Return [X, Y] of the center of cell containing provided text 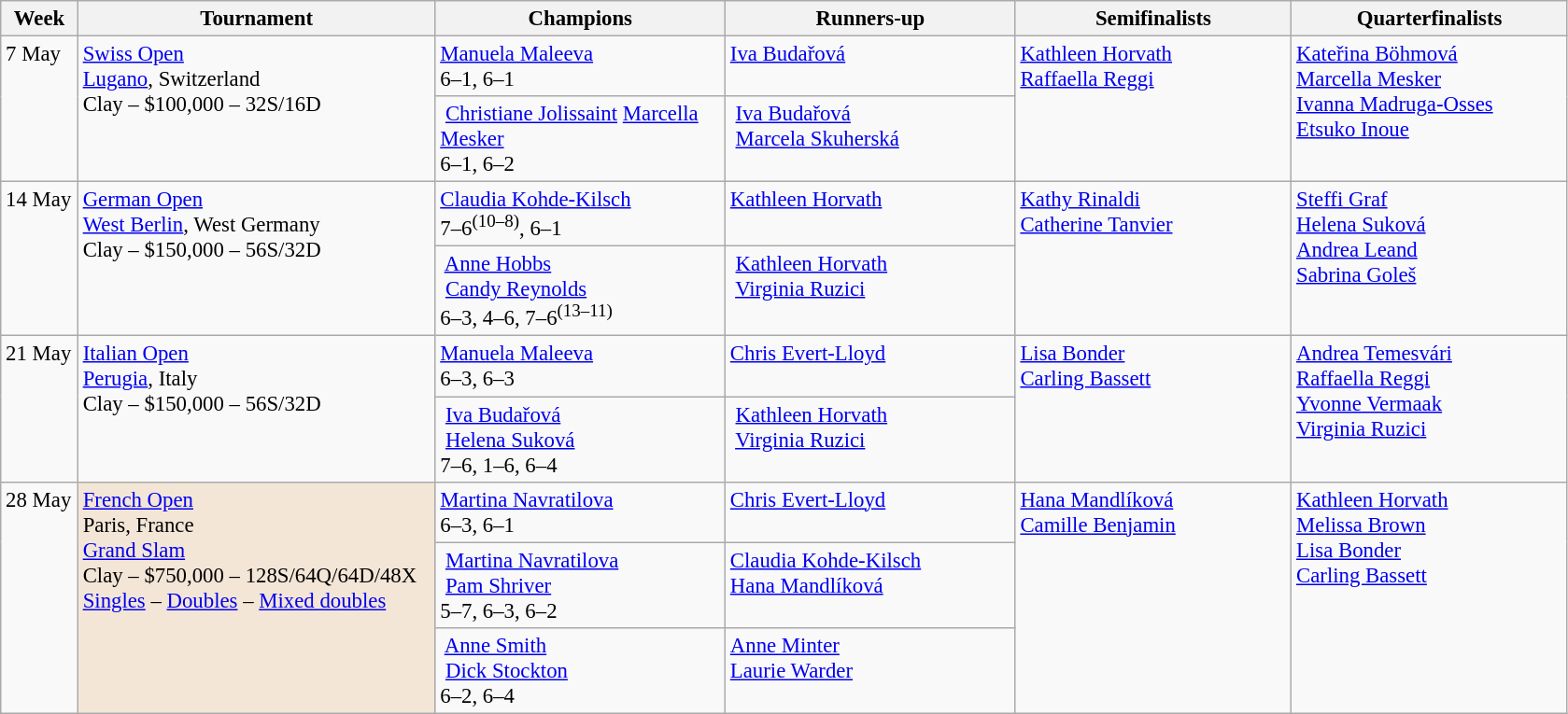
28 May [39, 597]
Iva Budařová Helena Suková7–6, 1–6, 6–4 [581, 440]
Hana Mandlíková Camille Benjamin [1153, 597]
Quarterfinalists [1430, 19]
Week [39, 19]
14 May [39, 259]
German Open West Berlin, West GermanyClay – $150,000 – 56S/32D [256, 259]
Martina Navratilova Pam Shriver 5–7, 6–3, 6–2 [581, 585]
Anne Smith Dick Stockton 6–2, 6–4 [581, 670]
Champions [581, 19]
Anne Minter Laurie Warder [870, 670]
Christiane Jolissaint Marcella Mesker6–1, 6–2 [581, 139]
Italian Open Perugia, ItalyClay – $150,000 – 56S/32D [256, 409]
Steffi Graf Helena Suková Andrea Leand Sabrina Goleš [1430, 259]
Swiss Open Lugano, SwitzerlandClay – $100,000 – 32S/16D [256, 109]
Iva Budařová [870, 67]
Martina Navratilova 6–3, 6–1 [581, 511]
Tournament [256, 19]
Runners-up [870, 19]
Kathleen Horvath Raffaella Reggi [1153, 109]
Andrea Temesvári Raffaella Reggi Yvonne Vermaak Virginia Ruzici [1430, 409]
Manuela Maleeva6–3, 6–3 [581, 366]
Claudia Kohde-Kilsch7–6(10–8), 6–1 [581, 215]
Iva Budařová Marcela Skuherská [870, 139]
Lisa Bonder Carling Bassett [1153, 409]
Kathleen Horvath Melissa Brown Lisa Bonder Carling Bassett [1430, 597]
Manuela Maleeva6–1, 6–1 [581, 67]
French Open Paris, FranceGrand SlamClay – $750,000 – 128S/64Q/64D/48X Singles – Doubles – Mixed doubles [256, 597]
7 May [39, 109]
Kathleen Horvath [870, 215]
Kateřina Böhmová Marcella Mesker Ivanna Madruga-Osses Etsuko Inoue [1430, 109]
Kathy Rinaldi Catherine Tanvier [1153, 259]
Claudia Kohde-Kilsch Hana Mandlíková [870, 585]
Anne Hobbs Candy Reynolds6–3, 4–6, 7–6(13–11) [581, 291]
Semifinalists [1153, 19]
21 May [39, 409]
